For the text-containing cell, return its midpoint in [x, y] coordinate format. 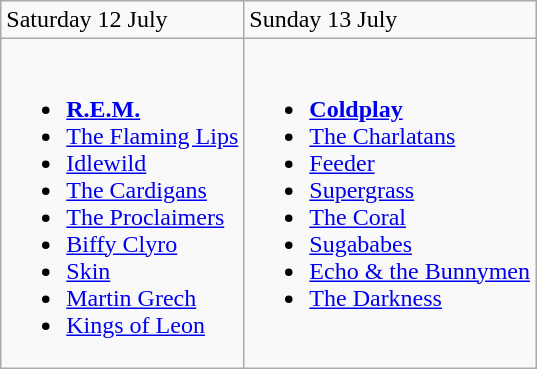
Saturday 12 July [122, 20]
R.E.M.The Flaming LipsIdlewildThe CardigansThe ProclaimersBiffy ClyroSkinMartin GrechKings of Leon [122, 204]
Sunday 13 July [390, 20]
ColdplayThe CharlatansFeederSupergrassThe CoralSugababesEcho & the BunnymenThe Darkness [390, 204]
